Identify which cell holds the provided text, then report its [x, y] central coordinate. 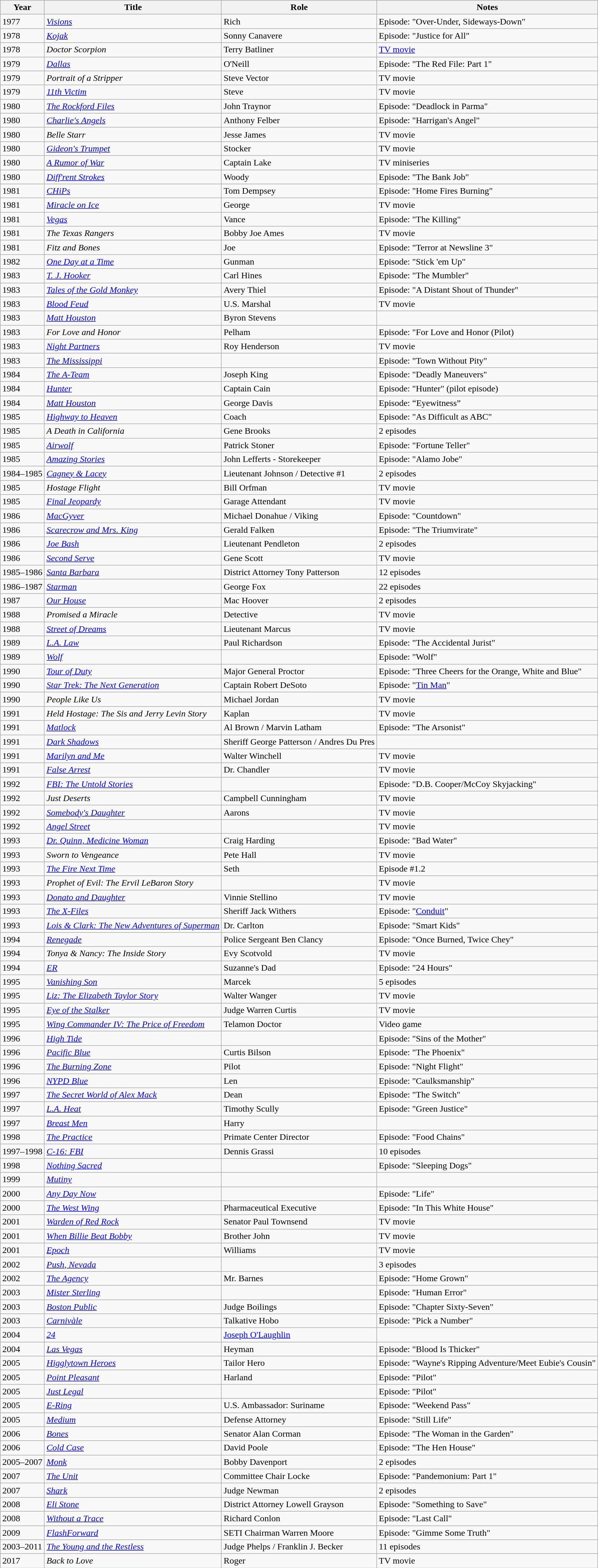
Epoch [133, 1250]
Telamon Doctor [299, 1024]
L.A. Law [133, 643]
C-16: FBI [133, 1151]
Evy Scotvold [299, 954]
Episode: "Caulksmanship" [487, 1081]
Episode: "Fortune Teller" [487, 445]
The Practice [133, 1137]
Just Deserts [133, 798]
Nothing Sacred [133, 1165]
Walter Wanger [299, 996]
Episode: "Stick 'em Up" [487, 262]
O'Neill [299, 64]
Title [133, 7]
Cagney & Lacey [133, 473]
Promised a Miracle [133, 614]
Second Serve [133, 558]
Episode: "A Distant Shout of Thunder" [487, 290]
George Fox [299, 586]
Tom Dempsey [299, 191]
Star Trek: The Next Generation [133, 685]
Episode: "Deadly Maneuvers" [487, 374]
Episode: "Still Life" [487, 1420]
Gene Brooks [299, 431]
Episode: "Justice for All" [487, 36]
Eye of the Stalker [133, 1010]
TV miniseries [487, 163]
Boston Public [133, 1306]
The Unit [133, 1476]
Episode: "D.B. Cooper/McCoy Skyjacking" [487, 784]
Episode #1.2 [487, 869]
Joseph O'Laughlin [299, 1335]
Episode: "Three Cheers for the Orange, White and Blue" [487, 671]
Back to Love [133, 1561]
Len [299, 1081]
Fitz and Bones [133, 247]
Wolf [133, 657]
Joe [299, 247]
Our House [133, 600]
E-Ring [133, 1405]
For Love and Honor [133, 332]
Somebody's Daughter [133, 812]
Episode: "Over-Under, Sideways-Down" [487, 22]
Pelham [299, 332]
Matlock [133, 728]
Episode: "Once Burned, Twice Chey" [487, 939]
Role [299, 7]
Detective [299, 614]
Sonny Canavere [299, 36]
Joe Bash [133, 544]
CHiPs [133, 191]
Episode: "Terror at Newsline 3" [487, 247]
FlashForward [133, 1533]
Major General Proctor [299, 671]
Brother John [299, 1236]
Marcek [299, 982]
Episode: "The Arsonist" [487, 728]
Monk [133, 1462]
Year [22, 7]
10 episodes [487, 1151]
Judge Warren Curtis [299, 1010]
Lieutenant Pendleton [299, 544]
Warden of Red Rock [133, 1222]
Hostage Flight [133, 488]
Episode: "Blood Is Thicker" [487, 1349]
Michael Donahue / Viking [299, 516]
11 episodes [487, 1547]
Episode: "In This White House" [487, 1208]
The Burning Zone [133, 1066]
22 episodes [487, 586]
The A-Team [133, 374]
1985–1986 [22, 572]
Episode: "Pandemonium: Part 1" [487, 1476]
Gerald Falken [299, 530]
Renegade [133, 939]
Carnivàle [133, 1321]
Dean [299, 1095]
Episode: "Smart Kids" [487, 925]
Jesse James [299, 134]
Episode: "Tin Man" [487, 685]
Prophet of Evil: The Ervil LeBaron Story [133, 883]
Craig Harding [299, 840]
Episode: "The Mumbler" [487, 276]
George [299, 205]
Starman [133, 586]
Senator Alan Corman [299, 1434]
Episode: "24 Hours" [487, 968]
Episode: "The Switch" [487, 1095]
Lieutenant Johnson / Detective #1 [299, 473]
Episode: "Night Flight" [487, 1066]
Episode: "Last Call" [487, 1518]
Anthony Felber [299, 120]
When Billie Beat Bobby [133, 1236]
Episode: "Harrigan's Angel" [487, 120]
A Rumor of War [133, 163]
Episode: "Green Justice" [487, 1109]
Seth [299, 869]
Richard Conlon [299, 1518]
Avery Thiel [299, 290]
1999 [22, 1180]
Episode: "Town Without Pity" [487, 360]
Miracle on Ice [133, 205]
Walter Winchell [299, 756]
Aarons [299, 812]
2003–2011 [22, 1547]
Episode: "Life" [487, 1194]
Bill Orfman [299, 488]
Episode: "The Triumvirate" [487, 530]
Episode: "Deadlock in Parma" [487, 106]
U.S. Ambassador: Suriname [299, 1405]
Episode: "Something to Save" [487, 1504]
David Poole [299, 1448]
Dr. Chandler [299, 770]
Episode: "The Woman in the Garden" [487, 1434]
Episode: "The Hen House" [487, 1448]
Medium [133, 1420]
Marilyn and Me [133, 756]
Angel Street [133, 826]
Hunter [133, 388]
Gunman [299, 262]
Tailor Hero [299, 1363]
Bobby Davenport [299, 1462]
Pete Hall [299, 854]
NYPD Blue [133, 1081]
Judge Phelps / Franklin J. Becker [299, 1547]
District Attorney Tony Patterson [299, 572]
Point Pleasant [133, 1377]
Timothy Scully [299, 1109]
Curtis Bilson [299, 1052]
Garage Attendant [299, 502]
Episode: "The Phoenix" [487, 1052]
Santa Barbara [133, 572]
Episode: "Alamo Jobe" [487, 459]
Just Legal [133, 1391]
Push, Nevada [133, 1264]
Stocker [299, 148]
Heyman [299, 1349]
George Davis [299, 403]
11th Victim [133, 92]
Held Hostage: The Sis and Jerry Levin Story [133, 714]
The Rockford Files [133, 106]
John Traynor [299, 106]
Belle Starr [133, 134]
Patrick Stoner [299, 445]
Harry [299, 1123]
Lois & Clark: The New Adventures of Superman [133, 925]
Pilot [299, 1066]
Gideon's Trumpet [133, 148]
Episode: "Hunter" (pilot episode) [487, 388]
Police Sergeant Ben Clancy [299, 939]
Notes [487, 7]
The Texas Rangers [133, 233]
Blood Feud [133, 304]
2017 [22, 1561]
Episode: "Sins of the Mother" [487, 1038]
Dr. Carlton [299, 925]
Sheriff Jack Withers [299, 911]
Episode: "Conduit" [487, 911]
T. J. Hooker [133, 276]
Las Vegas [133, 1349]
Episode: "For Love and Honor (Pilot) [487, 332]
Eli Stone [133, 1504]
Episode: "Home Fires Burning" [487, 191]
Vinnie Stellino [299, 897]
1986–1987 [22, 586]
Highway to Heaven [133, 417]
Dark Shadows [133, 742]
Episode: "Wayne's Ripping Adventure/Meet Eubie's Cousin" [487, 1363]
Episode: "Gimme Some Truth" [487, 1533]
Captain Robert DeSoto [299, 685]
Final Jeopardy [133, 502]
Episode: "Pick a Number" [487, 1321]
John Lefferts - Storekeeper [299, 459]
Episode: "As Difficult as ABC" [487, 417]
The West Wing [133, 1208]
Dallas [133, 64]
Vegas [133, 219]
Lieutenant Marcus [299, 629]
Episode: "Food Chains" [487, 1137]
1987 [22, 600]
Woody [299, 177]
Coach [299, 417]
Episode: "Bad Water" [487, 840]
1977 [22, 22]
Any Day Now [133, 1194]
2005–2007 [22, 1462]
Amazing Stories [133, 459]
Kaplan [299, 714]
Liz: The Elizabeth Taylor Story [133, 996]
Episode: "Chapter Sixty-Seven" [487, 1306]
12 episodes [487, 572]
Roy Henderson [299, 346]
Higglytown Heroes [133, 1363]
1984–1985 [22, 473]
Paul Richardson [299, 643]
Steve Vector [299, 78]
Tonya & Nancy: The Inside Story [133, 954]
1982 [22, 262]
Al Brown / Marvin Latham [299, 728]
Bones [133, 1434]
Campbell Cunningham [299, 798]
Bobby Joe Ames [299, 233]
Episode: “Eyewitness” [487, 403]
SETI Chairman Warren Moore [299, 1533]
Byron Stevens [299, 318]
5 episodes [487, 982]
Sworn to Vengeance [133, 854]
Episode: "Wolf" [487, 657]
Terry Batliner [299, 50]
Episode: "Sleeping Dogs" [487, 1165]
Captain Lake [299, 163]
The Mississippi [133, 360]
The Fire Next Time [133, 869]
Senator Paul Townsend [299, 1222]
Episode: "Home Grown" [487, 1278]
24 [133, 1335]
ER [133, 968]
Vance [299, 219]
Mr. Barnes [299, 1278]
Street of Dreams [133, 629]
Harland [299, 1377]
Cold Case [133, 1448]
Breast Men [133, 1123]
The Agency [133, 1278]
Joseph King [299, 374]
District Attorney Lowell Grayson [299, 1504]
Williams [299, 1250]
Pacific Blue [133, 1052]
Primate Center Director [299, 1137]
1997–1998 [22, 1151]
Shark [133, 1490]
FBI: The Untold Stories [133, 784]
One Day at a Time [133, 262]
Episode: "The Accidental Jurist" [487, 643]
Talkative Hobo [299, 1321]
Rich [299, 22]
Suzanne's Dad [299, 968]
U.S. Marshal [299, 304]
Captain Cain [299, 388]
L.A. Heat [133, 1109]
Episode: "Weekend Pass" [487, 1405]
Scarecrow and Mrs. King [133, 530]
Charlie's Angels [133, 120]
Judge Newman [299, 1490]
Mac Hoover [299, 600]
A Death in California [133, 431]
Night Partners [133, 346]
Steve [299, 92]
Episode: "The Bank Job" [487, 177]
Pharmaceutical Executive [299, 1208]
Committee Chair Locke [299, 1476]
Episode: "The Killing" [487, 219]
Video game [487, 1024]
Tour of Duty [133, 671]
Episode: "Countdown" [487, 516]
The Young and the Restless [133, 1547]
2009 [22, 1533]
False Arrest [133, 770]
Judge Boilings [299, 1306]
Airwolf [133, 445]
Episode: "The Red File: Part 1" [487, 64]
Vanishing Son [133, 982]
Michael Jordan [299, 699]
Dr. Quinn, Medicine Woman [133, 840]
Diff'rent Strokes [133, 177]
Gene Scott [299, 558]
Tales of the Gold Monkey [133, 290]
Roger [299, 1561]
Portrait of a Stripper [133, 78]
Donato and Daughter [133, 897]
Defense Attorney [299, 1420]
High Tide [133, 1038]
Wing Commander IV: The Price of Freedom [133, 1024]
Mutiny [133, 1180]
Kojak [133, 36]
3 episodes [487, 1264]
MacGyver [133, 516]
The Secret World of Alex Mack [133, 1095]
Sheriff George Patterson / Andres Du Pres [299, 742]
People Like Us [133, 699]
Without a Trace [133, 1518]
The X-Files [133, 911]
Carl Hines [299, 276]
Visions [133, 22]
Doctor Scorpion [133, 50]
Episode: "Human Error" [487, 1292]
Mister Sterling [133, 1292]
Dennis Grassi [299, 1151]
